Scan for the cell matching the given text and deliver its (X, Y) coordinate at center. 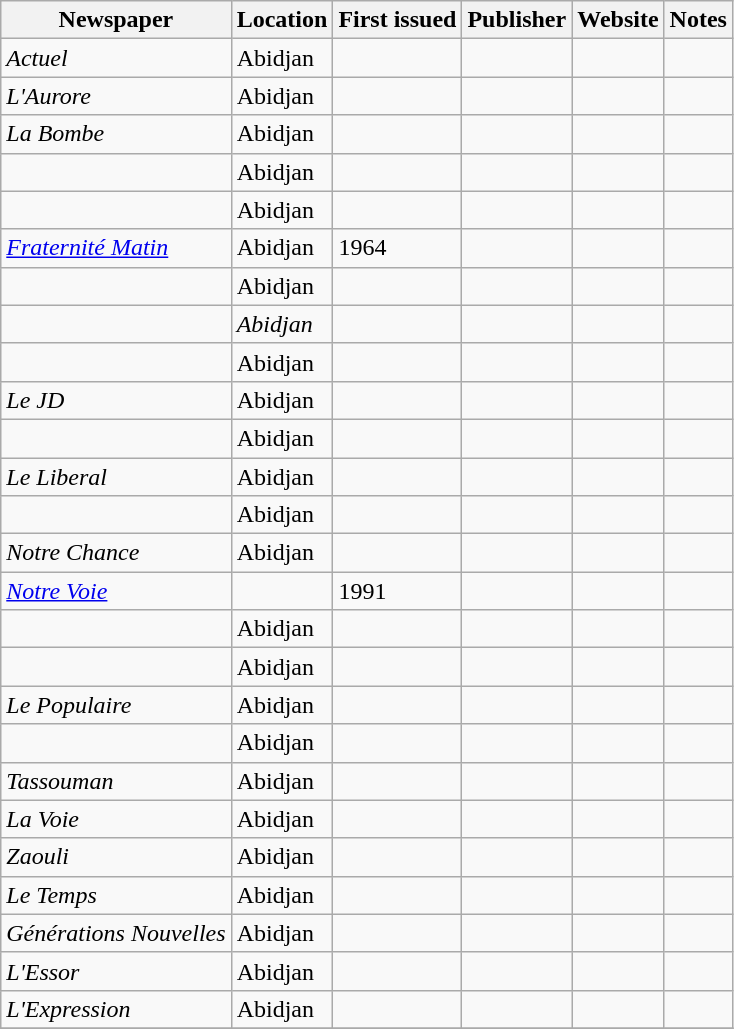
Générations Nouvelles (116, 933)
Newspaper (116, 20)
Tassouman (116, 781)
Fraternité Matin (116, 248)
L'Aurore (116, 96)
Website (618, 20)
Publisher (517, 20)
L'Expression (116, 1009)
Notre Chance (116, 553)
La Voie (116, 819)
Le Populaire (116, 705)
First issued (398, 20)
Notes (698, 20)
1991 (398, 591)
La Bombe (116, 134)
1964 (398, 248)
Le JD (116, 400)
Location (282, 20)
Actuel (116, 58)
Le Temps (116, 895)
Le Liberal (116, 477)
Notre Voie (116, 591)
Zaouli (116, 857)
L'Essor (116, 971)
